Locate the cell with the specified text and output its [x, y] center coordinate. 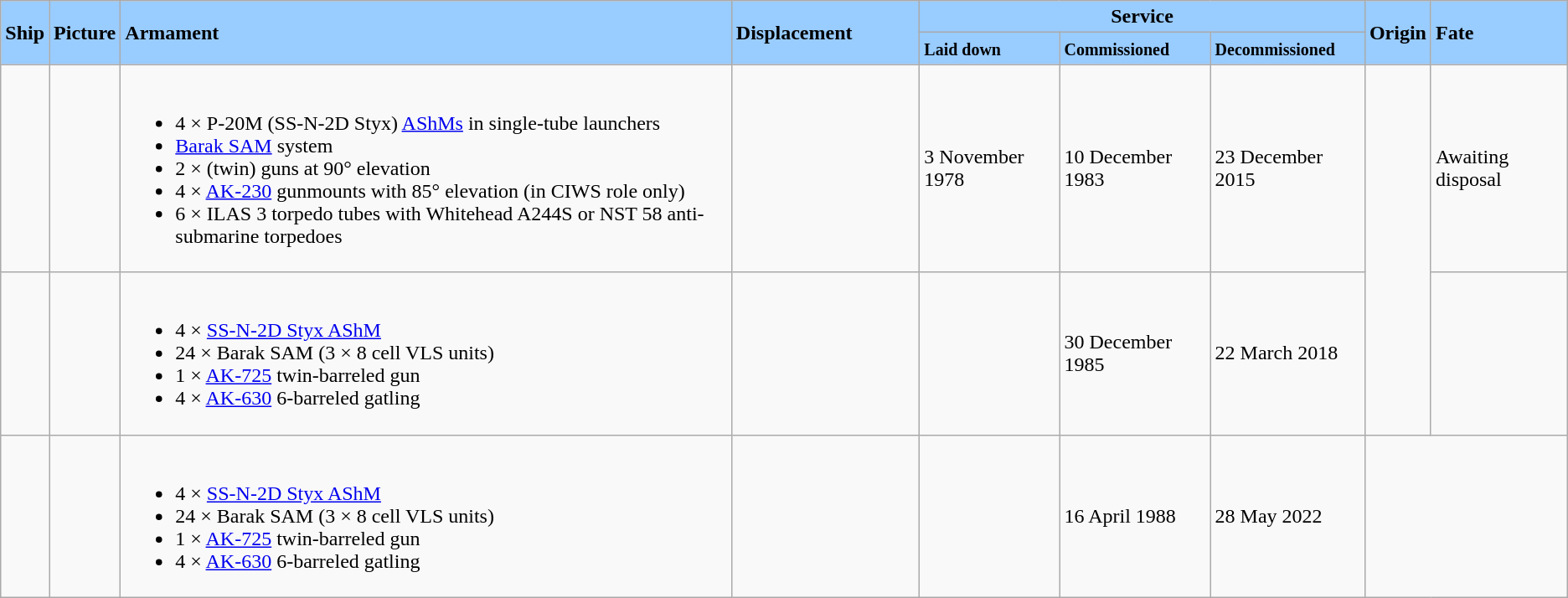
22 March 2018 [1287, 353]
Service [1142, 17]
Armament [426, 33]
30 December 1985 [1135, 353]
Commissioned [1135, 49]
28 May 2022 [1287, 516]
3 November 1978 [990, 168]
Decommissioned [1287, 49]
Displacement [825, 33]
23 December 2015 [1287, 168]
Ship [25, 33]
Picture [85, 33]
16 April 1988 [1135, 516]
Laid down [990, 49]
10 December 1983 [1135, 168]
Origin [1397, 33]
Awaiting disposal [1499, 168]
Fate [1499, 33]
